Find where the given text appears and provide that cell's center as (x, y) coordinate. 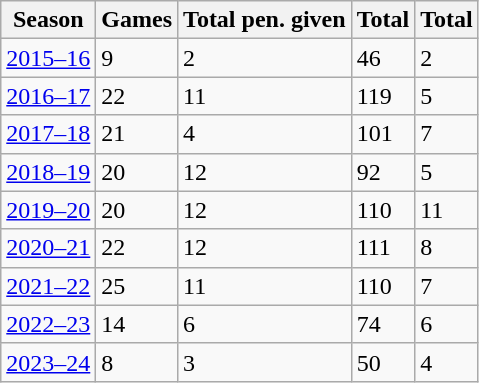
2023–24 (48, 362)
2020–21 (48, 248)
Games (137, 20)
46 (383, 58)
2022–23 (48, 324)
9 (137, 58)
Total pen. given (265, 20)
3 (265, 362)
2018–19 (48, 172)
101 (383, 134)
21 (137, 134)
14 (137, 324)
2019–20 (48, 210)
2017–18 (48, 134)
50 (383, 362)
92 (383, 172)
119 (383, 96)
Season (48, 20)
2021–22 (48, 286)
2016–17 (48, 96)
111 (383, 248)
25 (137, 286)
2015–16 (48, 58)
74 (383, 324)
